Scan for the cell matching the given text and deliver its (X, Y) coordinate at center. 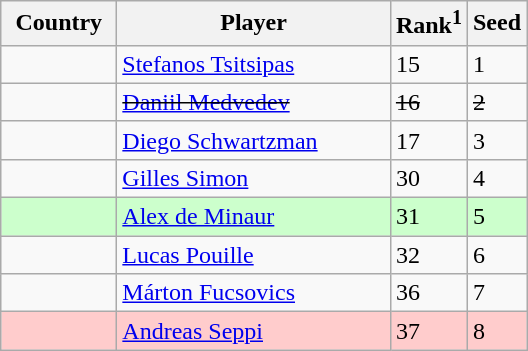
Andreas Seppi (254, 331)
4 (496, 178)
3 (496, 140)
Daniil Medvedev (254, 102)
Stefanos Tsitsipas (254, 64)
2 (496, 102)
Alex de Minaur (254, 217)
36 (428, 293)
Gilles Simon (254, 178)
Rank1 (428, 24)
6 (496, 255)
8 (496, 331)
Márton Fucsovics (254, 293)
32 (428, 255)
5 (496, 217)
Player (254, 24)
Country (59, 24)
7 (496, 293)
31 (428, 217)
Lucas Pouille (254, 255)
1 (496, 64)
15 (428, 64)
30 (428, 178)
16 (428, 102)
37 (428, 331)
17 (428, 140)
Diego Schwartzman (254, 140)
Seed (496, 24)
